For the text-containing cell, return its midpoint in [X, Y] coordinate format. 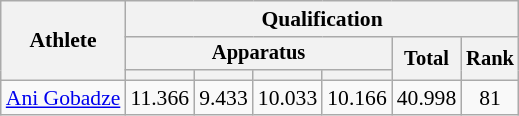
Rank [490, 58]
10.166 [356, 98]
81 [490, 98]
40.998 [426, 98]
Athlete [64, 40]
Total [426, 58]
10.033 [288, 98]
9.433 [224, 98]
Apparatus [258, 54]
Ani Gobadze [64, 98]
Qualification [322, 19]
11.366 [160, 98]
